Search for the cell housing the specified text and yield its [X, Y] center coordinate. 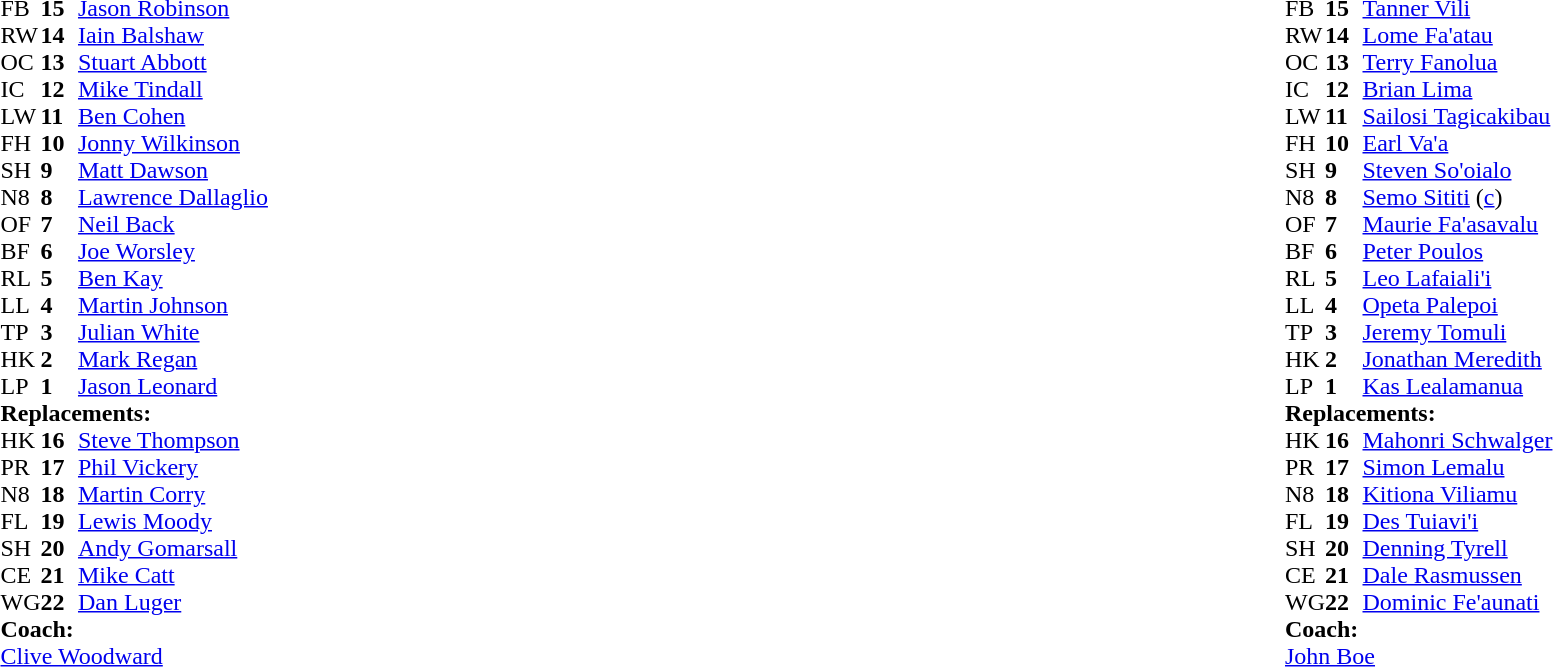
Sailosi Tagicakibau [1457, 116]
Phil Vickery [173, 468]
Jeremy Tomuli [1457, 332]
Neil Back [173, 224]
Dominic Fe'aunati [1457, 602]
Mike Catt [173, 576]
Mark Regan [173, 360]
Leo Lafaiali'i [1457, 278]
Ben Kay [173, 278]
Steve Thompson [173, 440]
Peter Poulos [1457, 252]
Iain Balshaw [173, 36]
Dale Rasmussen [1457, 576]
Joe Worsley [173, 252]
Brian Lima [1457, 90]
Andy Gomarsall [173, 548]
Mike Tindall [173, 90]
Ben Cohen [173, 116]
Matt Dawson [173, 170]
Martin Corry [173, 494]
Julian White [173, 332]
Jason Leonard [173, 386]
Opeta Palepoi [1457, 306]
Stuart Abbott [173, 62]
Lome Fa'atau [1457, 36]
Des Tuiavi'i [1457, 522]
Lewis Moody [173, 522]
Earl Va'a [1457, 144]
Martin Johnson [173, 306]
Semo Sititi (c) [1457, 198]
Kitiona Viliamu [1457, 494]
Jonathan Meredith [1457, 360]
Dan Luger [173, 602]
Steven So'oialo [1457, 170]
Maurie Fa'asavalu [1457, 224]
Denning Tyrell [1457, 548]
Kas Lealamanua [1457, 386]
Terry Fanolua [1457, 62]
Lawrence Dallaglio [173, 198]
Jonny Wilkinson [173, 144]
Mahonri Schwalger [1457, 440]
Simon Lemalu [1457, 468]
